Capture the cell that displays the provided text and extract its (x, y) central coordinate. 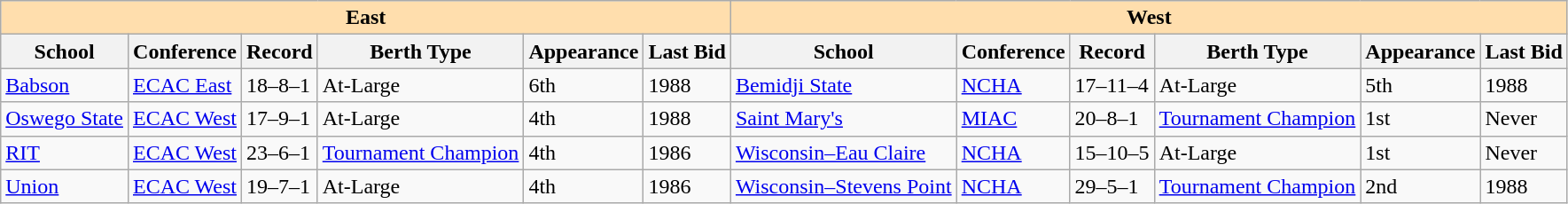
15–10–5 (1112, 153)
6th (583, 85)
18–8–1 (280, 85)
29–5–1 (1112, 186)
Wisconsin–Eau Claire (844, 153)
2nd (1420, 186)
ECAC East (184, 85)
Saint Mary's (844, 119)
East (366, 18)
MIAC (1013, 119)
West (1149, 18)
17–9–1 (280, 119)
20–8–1 (1112, 119)
RIT (65, 153)
Babson (65, 85)
17–11–4 (1112, 85)
Wisconsin–Stevens Point (844, 186)
Bemidji State (844, 85)
5th (1420, 85)
Oswego State (65, 119)
23–6–1 (280, 153)
Union (65, 186)
19–7–1 (280, 186)
